Return (x, y) of the center of cell containing provided text 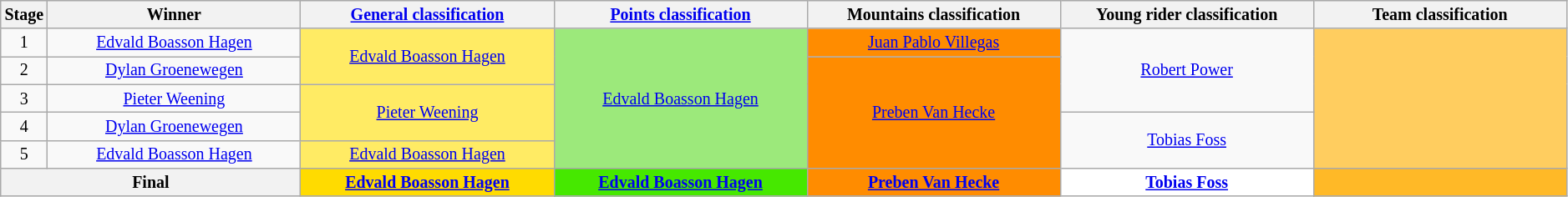
Stage (24, 15)
Points classification (680, 15)
Young rider classification (1186, 15)
Juan Pablo Villegas (934, 43)
2 (24, 70)
Robert Power (1186, 71)
Winner (174, 15)
5 (24, 154)
Mountains classification (934, 15)
General classification (428, 15)
Team classification (1440, 15)
4 (24, 127)
1 (24, 43)
3 (24, 98)
Final (150, 182)
